Return the [x, y] coordinate for the center point of the cell that contains the specified text.  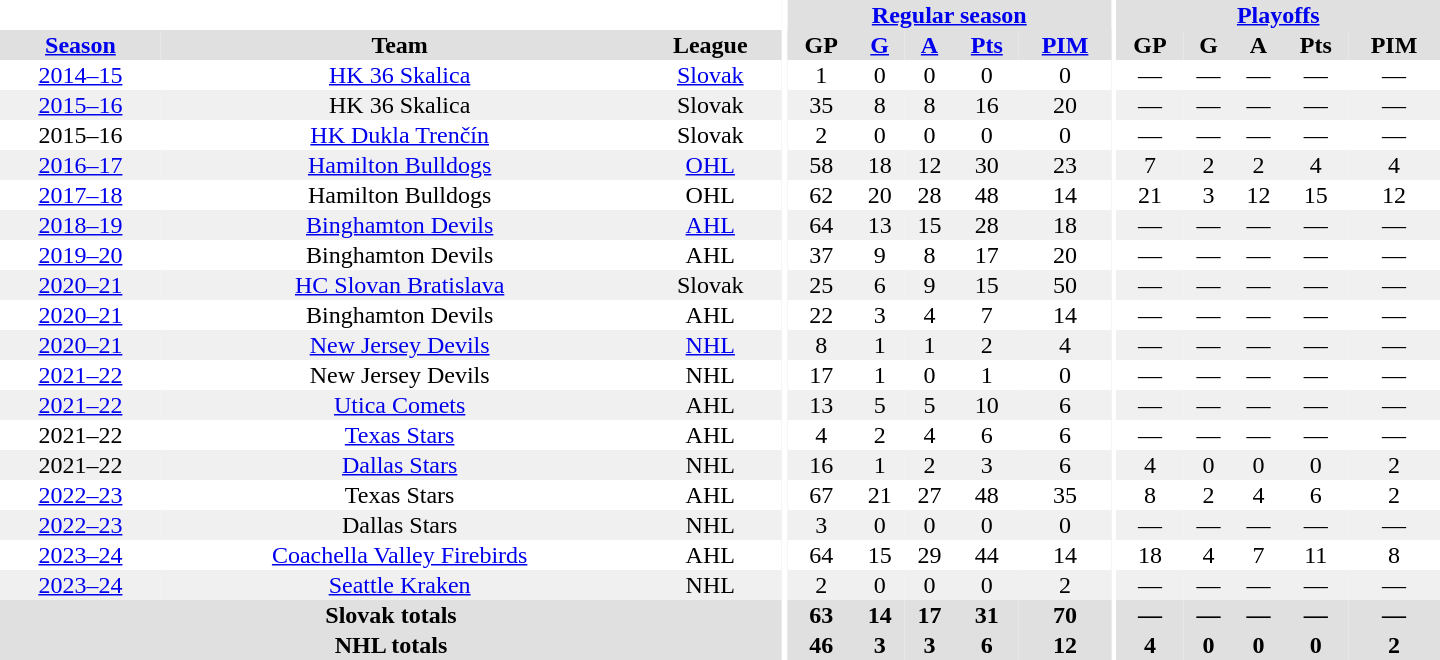
23 [1065, 165]
2018–19 [80, 225]
29 [930, 555]
50 [1065, 285]
Coachella Valley Firebirds [400, 555]
27 [930, 495]
League [711, 45]
70 [1065, 615]
46 [822, 645]
Regular season [950, 15]
Team [400, 45]
Season [80, 45]
Playoffs [1278, 15]
HK Dukla Trenčín [400, 135]
Slovak totals [391, 615]
37 [822, 255]
67 [822, 495]
63 [822, 615]
2016–17 [80, 165]
NHL totals [391, 645]
11 [1316, 555]
58 [822, 165]
2014–15 [80, 75]
31 [986, 615]
Utica Comets [400, 405]
2017–18 [80, 195]
25 [822, 285]
62 [822, 195]
22 [822, 315]
HC Slovan Bratislava [400, 285]
10 [986, 405]
2019–20 [80, 255]
Seattle Kraken [400, 585]
30 [986, 165]
44 [986, 555]
